For the text-containing cell, return its midpoint in [x, y] coordinate format. 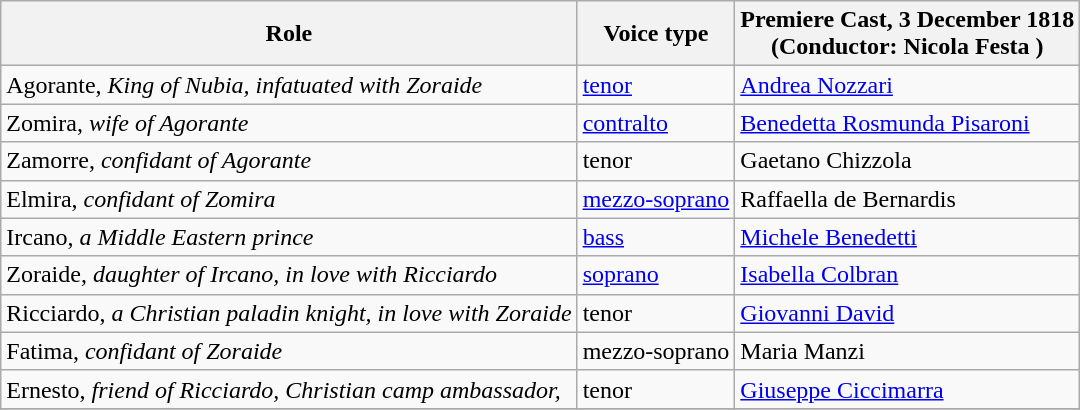
Michele Benedetti [908, 237]
Ricciardo, a Christian paladin knight, in love with Zoraide [289, 313]
Giovanni David [908, 313]
bass [656, 237]
contralto [656, 123]
Raffaella de Bernardis [908, 199]
Giuseppe Ciccimarra [908, 389]
Zoraide, daughter of Ircano, in love with Ricciardo [289, 275]
Isabella Colbran [908, 275]
soprano [656, 275]
Maria Manzi [908, 351]
Benedetta Rosmunda Pisaroni [908, 123]
Ircano, a Middle Eastern prince [289, 237]
Voice type [656, 34]
Zamorre, confidant of Agorante [289, 161]
Fatima, confidant of Zoraide [289, 351]
Premiere Cast, 3 December 1818(Conductor: Nicola Festa ) [908, 34]
Role [289, 34]
Gaetano Chizzola [908, 161]
Elmira, confidant of Zomira [289, 199]
Andrea Nozzari [908, 85]
Ernesto, friend of Ricciardo, Christian camp ambassador, [289, 389]
Agorante, King of Nubia, infatuated with Zoraide [289, 85]
Zomira, wife of Agorante [289, 123]
